Return [x, y] of the center of cell containing provided text 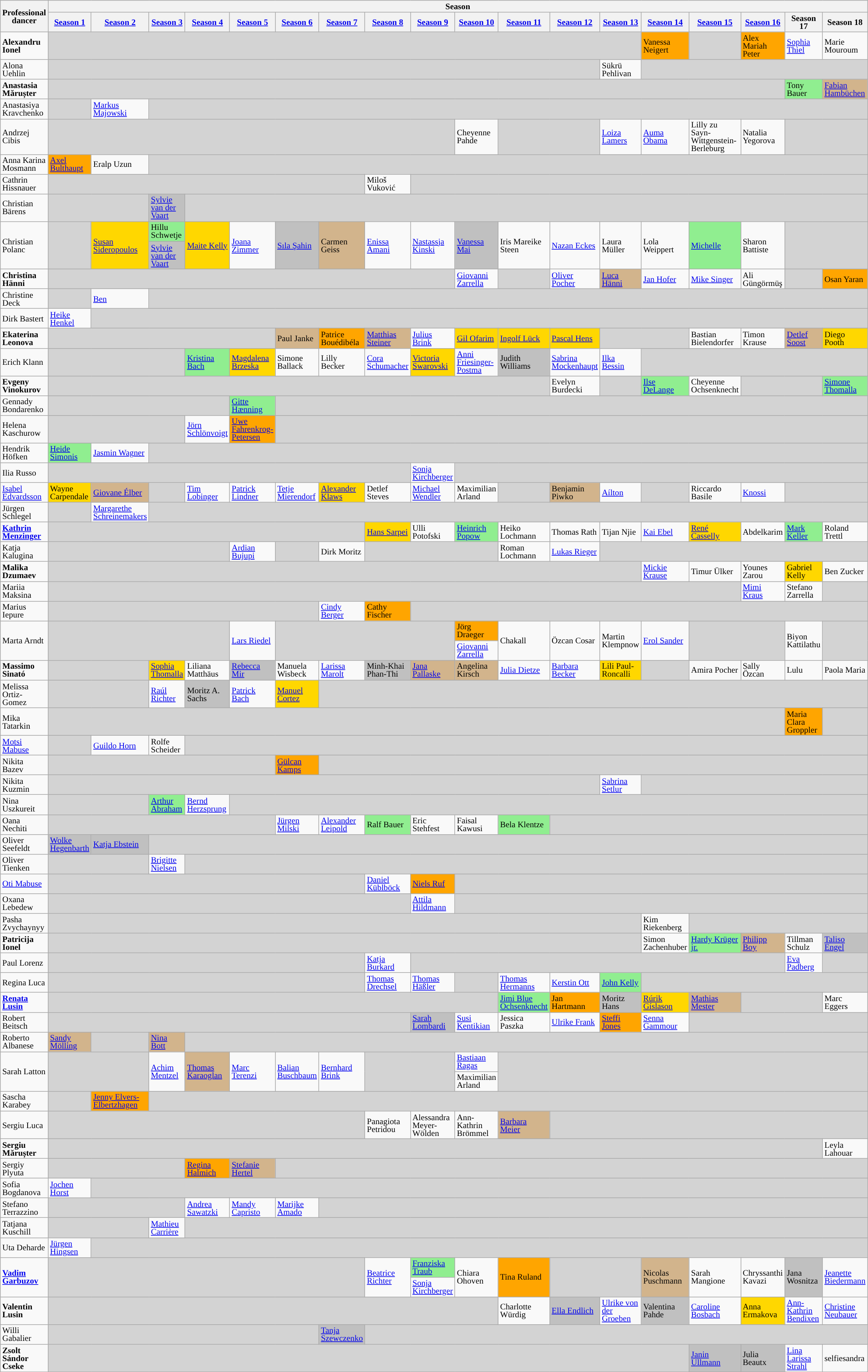
Alona Uehlin [25, 69]
Eva Padberg [804, 963]
Enissa Amani [388, 245]
Ben Zucker [845, 571]
Thomas Karaoglan [207, 1072]
Tanja Szewczenko [342, 1334]
Gitte Hænning [253, 406]
Fabian Hambüchen [845, 89]
Pasha Zvychaynyy [25, 923]
Miloš Vuković [388, 184]
Vanessa Mai [476, 245]
selfiesandra [845, 1358]
Lina Larissa Strahl [804, 1358]
Cindy Berger [342, 610]
Jochen Horst [70, 1188]
Regina Halmich [207, 1168]
Season 1 [70, 22]
Tina Ruland [524, 1277]
Ulrike Frank [575, 1022]
Sıla Şahin [297, 245]
Season 8 [388, 22]
Jeanette Biedermann [845, 1277]
Regina Luca [25, 983]
Sascha Karabey [25, 1101]
Patricija Ionel [25, 943]
Ilia Russo [25, 472]
Bela Klentze [524, 824]
Mimi Kraus [763, 591]
Sarah Latton [25, 1072]
Season 13 [620, 22]
Chiara Ohoven [476, 1277]
Season 12 [575, 22]
Magdalena Brzeska [253, 362]
Oana Nechiti [25, 824]
Niels Ruf [433, 884]
Jimi Blue Ochsenknecht [524, 1002]
Paul Lorenz [25, 963]
Sabrina Setlur [620, 785]
Season 6 [297, 22]
Jan Hofer [665, 279]
Axel Bulthaupt [70, 165]
Valentin Lusin [25, 1310]
Sharon Battiste [763, 245]
Ralf Bauer [388, 824]
Stefanie Hertel [253, 1168]
Eric Stehfest [433, 824]
Susi Kentikian [476, 1022]
Diego Pooth [845, 338]
Attila Hildmann [433, 903]
Heiko Lochmann [524, 532]
Season 3 [167, 22]
Auma Obama [665, 137]
Tetje Mierendorf [297, 492]
Helena Kaschurow [25, 429]
Moritz A. Sachs [207, 694]
Rebecca Mir [253, 670]
Mika Tatarkin [25, 722]
Wayne Carpendale [70, 492]
Ingolf Lück [524, 338]
Sergiu Mărușter [25, 1148]
Andrzej Cibis [25, 137]
Osan Yaran [845, 279]
Thomas Häßler [433, 983]
Leyla Lahouar [845, 1148]
Simon Zachenhuber [665, 943]
Alessandra Meyer-Wölden [433, 1125]
Moritz Hans [620, 1002]
Vadim Garbuzov [25, 1277]
Cathrin Hissnauer [25, 184]
Jürgen Milski [297, 824]
Bernd Herzsprung [207, 805]
Kristina Bach [207, 362]
Season 11 [524, 22]
Detlef Steves [388, 492]
Caroline Bosbach [715, 1310]
Barbara Becker [575, 670]
Victoria Swarovski [433, 362]
Uwe Fahrenkrog-Petersen [253, 429]
Abdelkarim [763, 532]
Maite Kelly [207, 245]
Marta Arndt [25, 641]
Nikita Kuzmin [25, 785]
Uta Deharde [25, 1247]
Benjamin Piwko [575, 492]
Thomas Hermanns [524, 983]
Heike Henkel [70, 319]
Marie Mouroum [845, 46]
Tim Lobinger [207, 492]
Simone Ballack [297, 362]
Timur Ülker [715, 571]
Thomas Rath [575, 532]
Robert Beitsch [25, 1022]
Giovane Élber [120, 492]
Raúl Richter [167, 694]
Riccardo Basile [715, 492]
Vanessa Neigert [665, 46]
Tony Bauer [804, 89]
Roberto Albanese [25, 1041]
Sarah Mangione [715, 1277]
Sandy Mölling [70, 1041]
Paul Janke [297, 338]
Renata Lusin [25, 1002]
Nikita Bazev [25, 765]
Carmen Geiss [342, 245]
Sophia Thomalla [167, 670]
Jana Wosnitza [804, 1277]
Season 16 [763, 22]
Professional dancer [25, 16]
Maria Clara Groppler [804, 722]
Chakall [524, 641]
Ulli Potofski [433, 532]
Heide Simonis [70, 453]
Marijke Amado [297, 1208]
Patrick Lindner [253, 492]
Rolfe Scheider [167, 745]
Jana Pallaske [433, 670]
Mariia Maksina [25, 591]
Nicolas Puschmann [665, 1277]
Senna Gammour [665, 1022]
Manuel Cortez [297, 694]
Gil Ofarim [476, 338]
Taliso Engel [845, 943]
Cheyenne Pahde [476, 137]
Lili Paul-Roncalli [620, 670]
Michelle [715, 245]
Janin Ullmann [715, 1358]
Steffi Jones [620, 1022]
Mandy Capristo [253, 1208]
Anna Karina Mosmann [25, 165]
Loiza Lamers [620, 137]
Liliana Matthäus [207, 670]
Alex Mariah Peter [763, 46]
Sükrü Pehlivan [620, 69]
Dirk Moritz [342, 552]
Kai Ebel [665, 532]
Sophia Thiel [804, 46]
Mark Keller [804, 532]
Oliver Seefeldt [25, 844]
Bernhard Brink [342, 1072]
Balian Buschbaum [297, 1072]
Gennady Bondarenko [25, 406]
Beatrice Richter [388, 1277]
Mathias Mester [715, 1002]
Lola Weippert [665, 245]
Season 17 [804, 22]
Season 14 [665, 22]
Sarah Lombardi [433, 1022]
Jörg Draeger [476, 631]
Stefano Zarrella [804, 591]
Patrick Bach [253, 694]
Ben [120, 299]
Simone Thomalla [845, 385]
Larissa Marolt [342, 670]
Jasmin Wagner [120, 453]
Mathieu Carrière [167, 1228]
Alexander Leipold [342, 824]
Bastian Bielendorfer [715, 338]
Timon Krause [763, 338]
Lilly zu Sayn-Wittgenstein-Berleburg [715, 137]
Katja Ebstein [120, 844]
Ardian Bujupi [253, 552]
Cora Schumacher [388, 362]
Massimo Sinató [25, 670]
Susan Sideropoulos [120, 245]
Andrea Sawatzki [207, 1208]
Christian Bärens [25, 208]
Evelyn Burdecki [575, 385]
Nazan Eckes [575, 245]
Season 7 [342, 22]
Jessica Paszka [524, 1022]
Ulrike von der Groeben [620, 1310]
Pascal Hens [575, 338]
Matthias Steiner [388, 338]
Isabel Edvardsson [25, 492]
Evgeny Vinokurov [25, 385]
Oliver Tienken [25, 864]
John Kelly [620, 983]
Stefano Terrazzino [25, 1208]
Martin Klempnow [620, 641]
Bastiaan Ragas [476, 1062]
Franziska Traub [433, 1267]
Cathy Fischer [388, 610]
Willi Gabalier [25, 1334]
Cheyenne Ochsenknecht [715, 385]
Christine Neubauer [845, 1310]
Eralp Uzun [120, 165]
Manuela Wisbeck [297, 670]
Markus Majowski [120, 109]
Mike Singer [715, 279]
Philipp Boy [763, 943]
Season 5 [253, 22]
Season [458, 6]
Kim Riekenberg [665, 923]
Barbara Meier [524, 1125]
Luca Hänni [620, 279]
Julia Beautx [763, 1358]
Judith Williams [524, 362]
Angelina Kirsch [476, 670]
Christine Deck [25, 299]
Alexander Klaws [342, 492]
Younes Zarou [763, 571]
Knossi [763, 492]
Ann-Kathrin Bendixen [804, 1310]
Christian Polanc [25, 245]
Julius Brink [433, 338]
Season 9 [433, 22]
Alexandru Ionel [25, 46]
Michael Wendler [433, 492]
Jörn Schlönvoigt [207, 429]
Iris Mareike Steen [524, 245]
Zsolt Sándor Cseke [25, 1358]
Marc Eggers [845, 1002]
Ann-Kathrin Brömmel [476, 1125]
Season 2 [120, 22]
Panagiota Petridou [388, 1125]
Ilse DeLange [665, 385]
Joana Zimmer [253, 245]
Sabrina Mockenhaupt [575, 362]
Season 4 [207, 22]
Roland Trettl [845, 532]
Aílton [620, 492]
Ilka Bessin [620, 362]
Ali Güngörmüş [763, 279]
Anna Ermakova [763, 1310]
Malika Dzumaev [25, 571]
Gülcan Kamps [297, 765]
Hardy Krüger jr. [715, 943]
Anastasiya Kravchenko [25, 109]
Arthur Abraham [167, 805]
Natalia Yegorova [763, 137]
Kerstin Ott [575, 983]
Sergiu Luca [25, 1125]
Heinrich Popow [476, 532]
Patrice Bouédibéla [342, 338]
Laura Müller [620, 245]
Sally Özcan [763, 670]
Tillman Schulz [804, 943]
Jan Hartmann [575, 1002]
Marc Terenzi [253, 1072]
Paola Maria [845, 670]
Anastasia Mărușter [25, 89]
Katja Burkard [388, 963]
Jürgen Hingsen [70, 1247]
Season 10 [476, 22]
Jenny Elvers-Elbertzhagen [120, 1101]
Guildo Horn [120, 745]
Anni Friesinger-Postma [476, 362]
René Casselly [715, 532]
Minh-Khai Phan-Thi [388, 670]
Brigitte Nielsen [167, 864]
Jürgen Schlegel [25, 512]
Lukas Rieger [575, 552]
Nina Bott [167, 1041]
Christina Hänni [25, 279]
Biyon Kattilathu [804, 641]
Margarethe Schreinemakers [120, 512]
Erol Sander [665, 641]
Ekaterina Leonova [25, 338]
Achim Mentzel [167, 1072]
Oxana Lebedew [25, 903]
Charlotte Würdig [524, 1310]
Melissa Ortiz-Gomez [25, 694]
Valentina Pahde [665, 1310]
Kathrin Menzinger [25, 532]
Lilly Becker [342, 362]
Detlef Soost [804, 338]
Daniel Küblböck [388, 884]
Marius Iepure [25, 610]
Özcan Cosar [575, 641]
Erich Klann [25, 362]
Nastassja Kinski [433, 245]
Hendrik Höfken [25, 453]
Gabriel Kelly [804, 571]
Amira Pocher [715, 670]
Rúrik Gíslason [665, 1002]
Season 15 [715, 22]
Wolke Hegenbarth [70, 844]
Sofia Bogdanova [25, 1188]
Sergiy Plyuta [25, 1168]
Hillu Schwetje [167, 231]
Oti Mabuse [25, 884]
Mickie Krause [665, 571]
Tijan Njie [620, 532]
Tatjana Kuschill [25, 1228]
Lars Riedel [253, 641]
Motsi Mabuse [25, 745]
Lulu [804, 670]
Dirk Bastert [25, 319]
Roman Lochmann [524, 552]
Ella Endlich [575, 1310]
Oliver Pocher [575, 279]
Thomas Drechsel [388, 983]
Hans Sarpei [388, 532]
Katja Kalugina [25, 552]
Season 18 [845, 22]
Faisal Kawusi [476, 824]
Chryssanthi Kavazi [763, 1277]
Nina Uszkureit [25, 805]
Julia Dietze [524, 670]
